Output the (X, Y) coordinate of the center of the cell containing the given text.  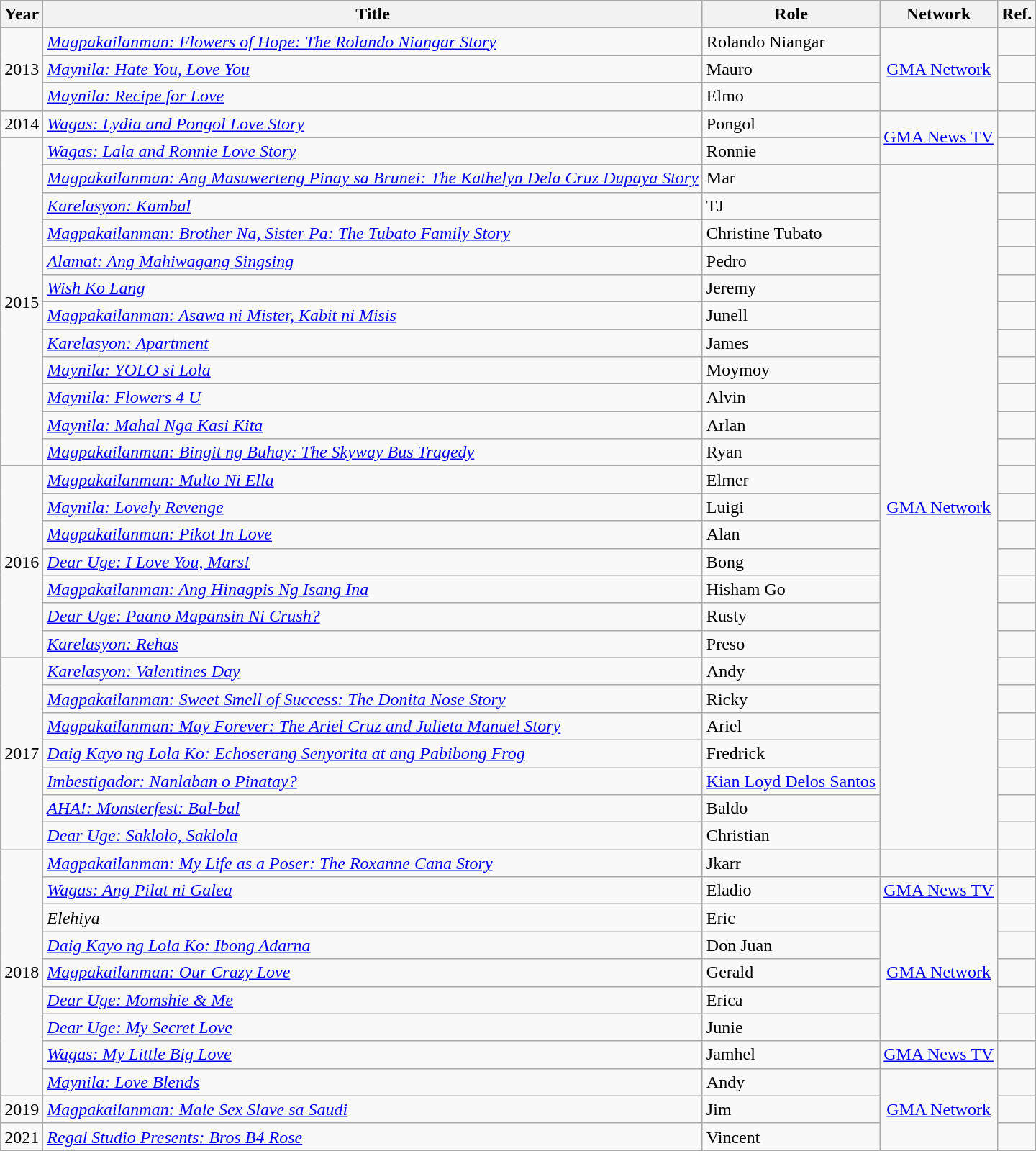
Maynila: Flowers 4 U (373, 398)
Preso (791, 644)
Junie (791, 1027)
Network (939, 14)
Maynila: Lovely Revenge (373, 507)
Vincent (791, 1137)
Kian Loyd Delos Santos (791, 781)
Gerald (791, 973)
Junell (791, 315)
Magpakailanman: Bingit ng Buhay: The Skyway Bus Tragedy (373, 452)
Magpakailanman: Multo Ni Ella (373, 480)
Wagas: Lydia and Pongol Love Story (373, 124)
Wish Ko Lang (373, 288)
Alvin (791, 398)
Eric (791, 918)
2015 (22, 302)
Karelasyon: Valentines Day (373, 671)
Hisham Go (791, 589)
Moymoy (791, 370)
Bong (791, 562)
Jim (791, 1109)
Baldo (791, 809)
Pedro (791, 260)
Dear Uge: Saklolo, Saklola (373, 836)
Dear Uge: Momshie & Me (373, 1000)
Magpakailanman: Ang Hinagpis Ng Isang Ina (373, 589)
Dear Uge: My Secret Love (373, 1027)
Jeremy (791, 288)
Mauro (791, 69)
2017 (22, 753)
Wagas: My Little Big Love (373, 1055)
Imbestigador: Nanlaban o Pinatay? (373, 781)
Elmer (791, 480)
Magpakailanman: Ang Masuwerteng Pinay sa Brunei: The Kathelyn Dela Cruz Dupaya Story (373, 178)
Magpakailanman: Sweet Smell of Success: The Donita Nose Story (373, 699)
Maynila: Recipe for Love (373, 96)
Regal Studio Presents: Bros B4 Rose (373, 1137)
Magpakailanman: Our Crazy Love (373, 973)
Rusty (791, 617)
2013 (22, 69)
Alan (791, 534)
Maynila: Hate You, Love You (373, 69)
Ryan (791, 452)
Maynila: Love Blends (373, 1082)
Elehiya (373, 918)
Daig Kayo ng Lola Ko: Echoserang Senyorita at ang Pabibong Frog (373, 753)
Dear Uge: I Love You, Mars! (373, 562)
Jamhel (791, 1055)
Magpakailanman: Pikot In Love (373, 534)
Christian (791, 836)
Magpakailanman: My Life as a Poser: The Roxanne Cana Story (373, 863)
Erica (791, 1000)
Wagas: Lala and Ronnie Love Story (373, 151)
2016 (22, 562)
Jkarr (791, 863)
Title (373, 14)
Magpakailanman: Male Sex Slave sa Saudi (373, 1109)
Mar (791, 178)
Fredrick (791, 753)
Maynila: YOLO si Lola (373, 370)
Daig Kayo ng Lola Ko: Ibong Adarna (373, 945)
James (791, 343)
Karelasyon: Apartment (373, 343)
2021 (22, 1137)
Wagas: Ang Pilat ni Galea (373, 891)
Christine Tubato (791, 233)
Maynila: Mahal Nga Kasi Kita (373, 425)
2018 (22, 973)
2019 (22, 1109)
Luigi (791, 507)
AHA!: Monsterfest: Bal-bal (373, 809)
TJ (791, 206)
Pongol (791, 124)
Ref. (1017, 14)
2014 (22, 124)
Ronnie (791, 151)
Alamat: Ang Mahiwagang Singsing (373, 260)
Karelasyon: Kambal (373, 206)
Arlan (791, 425)
Magpakailanman: Flowers of Hope: The Rolando Niangar Story (373, 42)
Magpakailanman: Brother Na, Sister Pa: The Tubato Family Story (373, 233)
Magpakailanman: May Forever: The Ariel Cruz and Julieta Manuel Story (373, 726)
Eladio (791, 891)
Ariel (791, 726)
Dear Uge: Paano Mapansin Ni Crush? (373, 617)
Don Juan (791, 945)
Elmo (791, 96)
Year (22, 14)
Magpakailanman: Asawa ni Mister, Kabit ni Misis (373, 315)
Role (791, 14)
Ricky (791, 699)
Rolando Niangar (791, 42)
Karelasyon: Rehas (373, 644)
